Capture the cell that displays the provided text and extract its [x, y] central coordinate. 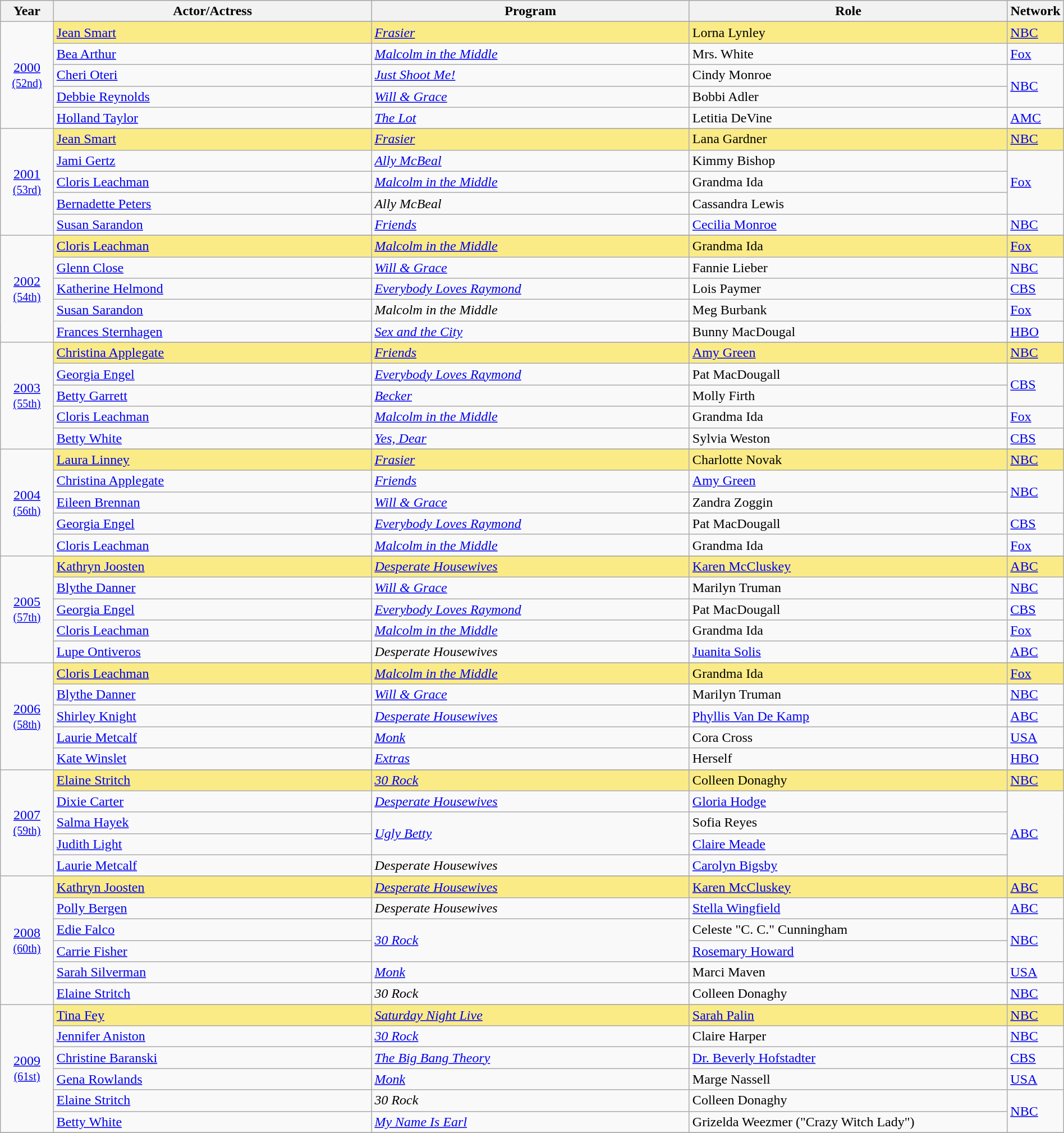
Lois Paymer [848, 289]
2002(54th) [27, 288]
Molly Firth [848, 396]
My Name Is Earl [530, 1122]
Extras [530, 759]
Program [530, 11]
Zandra Zoggin [848, 502]
Debbie Reynolds [212, 97]
Juanita Solis [848, 652]
Glenn Close [212, 268]
2004(56th) [27, 502]
Betty Garrett [212, 396]
Kate Winslet [212, 759]
Cora Cross [848, 737]
Network [1035, 11]
2006(58th) [27, 716]
Shirley Knight [212, 716]
2000(52nd) [27, 75]
Katherine Helmond [212, 289]
Dixie Carter [212, 801]
Cheri Oteri [212, 75]
Marge Nassell [848, 1079]
Herself [848, 759]
Becker [530, 396]
Frances Sternhagen [212, 332]
2005(57th) [27, 609]
Just Shoot Me! [530, 75]
Actor/Actress [212, 11]
2007(59th) [27, 823]
Polly Bergen [212, 908]
Jennifer Aniston [212, 1036]
Lupe Ontiveros [212, 652]
Phyllis Van De Kamp [848, 716]
Salma Hayek [212, 823]
Bunny MacDougal [848, 332]
Saturday Night Live [530, 1015]
Role [848, 11]
Celeste "C. C." Cunningham [848, 929]
Claire Harper [848, 1036]
Stella Wingfield [848, 908]
Bernadette Peters [212, 203]
Christine Baranski [212, 1058]
Grizelda Weezmer ("Crazy Witch Lady") [848, 1122]
Rosemary Howard [848, 951]
Dr. Beverly Hofstadter [848, 1058]
Gloria Hodge [848, 801]
Bobbi Adler [848, 97]
Tina Fey [212, 1015]
Marci Maven [848, 973]
Meg Burbank [848, 310]
Sex and the City [530, 332]
Cindy Monroe [848, 75]
Holland Taylor [212, 118]
Sarah Silverman [212, 973]
Sylvia Weston [848, 438]
Mrs. White [848, 54]
Laura Linney [212, 460]
2009(61st) [27, 1068]
Yes, Dear [530, 438]
The Big Bang Theory [530, 1058]
Lana Gardner [848, 139]
Charlotte Novak [848, 460]
Lorna Lynley [848, 33]
Kimmy Bishop [848, 160]
The Lot [530, 118]
Claire Meade [848, 844]
Sofia Reyes [848, 823]
Cassandra Lewis [848, 203]
2001(53rd) [27, 182]
Judith Light [212, 844]
Carrie Fisher [212, 951]
Ugly Betty [530, 833]
Year [27, 11]
Letitia DeVine [848, 118]
Gena Rowlands [212, 1079]
Sarah Palin [848, 1015]
Carolyn Bigsby [848, 865]
Edie Falco [212, 929]
2008(60th) [27, 940]
2003(55th) [27, 396]
Eileen Brennan [212, 502]
Fannie Lieber [848, 268]
Jami Gertz [212, 160]
Bea Arthur [212, 54]
AMC [1035, 118]
Cecilia Monroe [848, 224]
